Identify which cell holds the provided text, then report its (X, Y) central coordinate. 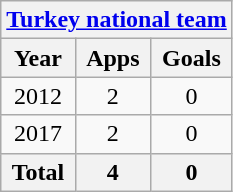
Apps (112, 58)
Turkey national team (117, 20)
4 (112, 172)
Year (38, 58)
2017 (38, 134)
2012 (38, 96)
Total (38, 172)
Goals (192, 58)
